For the text-containing cell, return its midpoint in (X, Y) coordinate format. 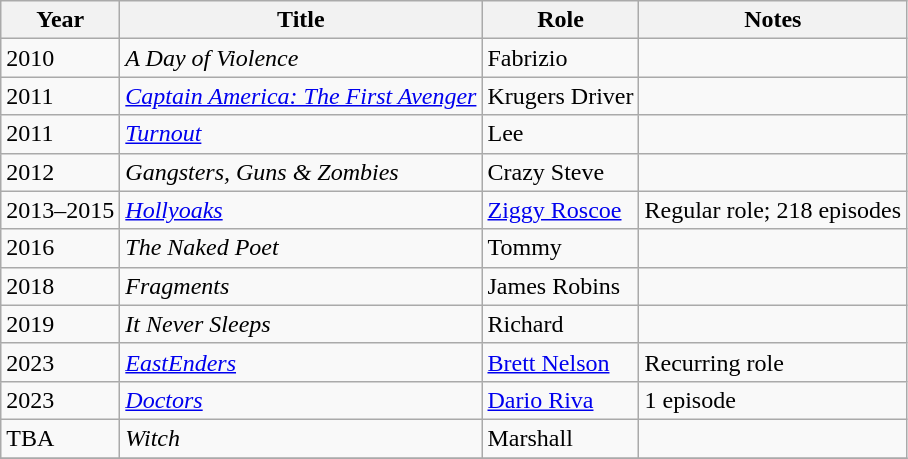
2012 (60, 172)
2019 (60, 324)
2013–2015 (60, 210)
The Naked Poet (301, 248)
Tommy (560, 248)
Doctors (301, 400)
Title (301, 20)
Dario Riva (560, 400)
Krugers Driver (560, 96)
Fragments (301, 286)
Gangsters, Guns & Zombies (301, 172)
Fabrizio (560, 58)
It Never Sleeps (301, 324)
TBA (60, 438)
Notes (773, 20)
Marshall (560, 438)
2018 (60, 286)
Hollyoaks (301, 210)
Captain America: The First Avenger (301, 96)
Role (560, 20)
A Day of Violence (301, 58)
Year (60, 20)
James Robins (560, 286)
1 episode (773, 400)
Lee (560, 134)
Crazy Steve (560, 172)
2010 (60, 58)
EastEnders (301, 362)
Regular role; 218 episodes (773, 210)
Witch (301, 438)
Brett Nelson (560, 362)
Ziggy Roscoe (560, 210)
Richard (560, 324)
Turnout (301, 134)
Recurring role (773, 362)
2016 (60, 248)
